Capture the cell that displays the provided text and extract its (x, y) central coordinate. 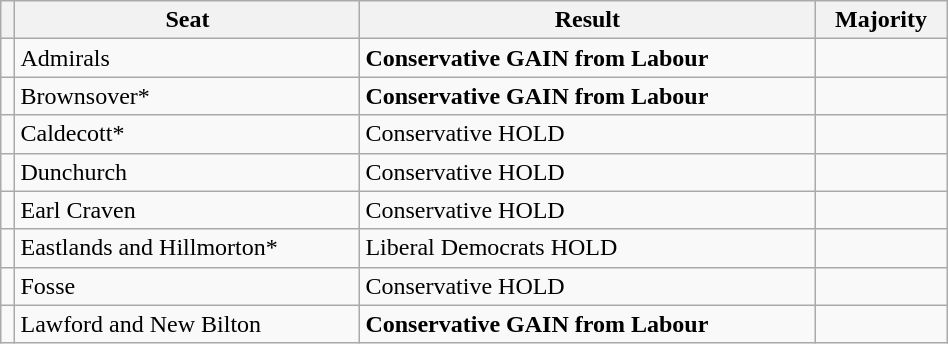
Earl Craven (188, 210)
Fosse (188, 286)
Eastlands and Hillmorton* (188, 248)
Liberal Democrats HOLD (588, 248)
Majority (881, 20)
Result (588, 20)
Caldecott* (188, 134)
Dunchurch (188, 172)
Admirals (188, 58)
Seat (188, 20)
Lawford and New Bilton (188, 324)
Brownsover* (188, 96)
